Capture the cell that displays the provided text and extract its (X, Y) central coordinate. 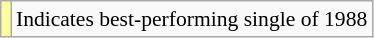
Indicates best-performing single of 1988 (192, 19)
